From the cell containing the given text, extract its center point as (X, Y) coordinate. 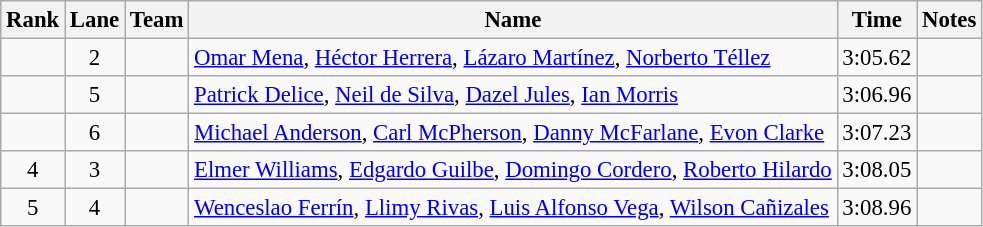
3:08.05 (877, 170)
Notes (950, 20)
3:06.96 (877, 95)
6 (95, 133)
3:05.62 (877, 58)
3:07.23 (877, 133)
3 (95, 170)
Time (877, 20)
Wenceslao Ferrín, Llimy Rivas, Luis Alfonso Vega, Wilson Cañizales (513, 208)
Name (513, 20)
Lane (95, 20)
Omar Mena, Héctor Herrera, Lázaro Martínez, Norberto Téllez (513, 58)
2 (95, 58)
Team (157, 20)
Elmer Williams, Edgardo Guilbe, Domingo Cordero, Roberto Hilardo (513, 170)
Rank (33, 20)
Patrick Delice, Neil de Silva, Dazel Jules, Ian Morris (513, 95)
Michael Anderson, Carl McPherson, Danny McFarlane, Evon Clarke (513, 133)
3:08.96 (877, 208)
